Detect which cell encompasses the target text, then output its [X, Y] center coordinate. 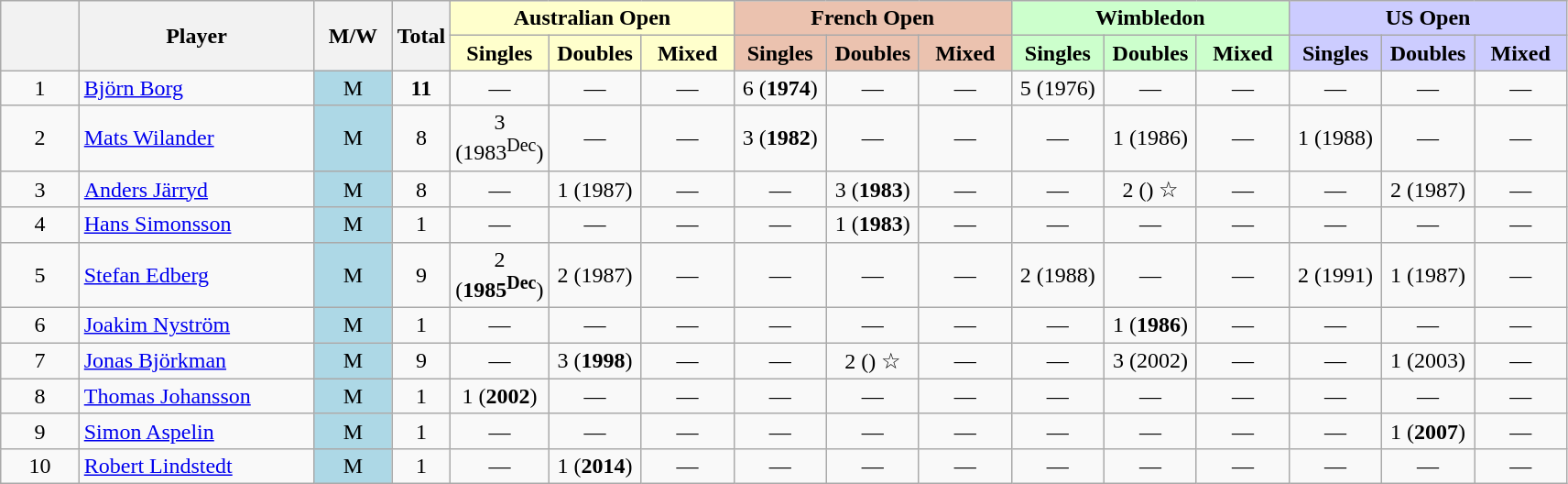
French Open [872, 18]
Jonas Björkman [196, 361]
6 [40, 325]
1 (1988) [1335, 138]
3 (1982) [780, 138]
Björn Borg [196, 88]
US Open [1429, 18]
2 (1988) [1057, 275]
Stefan Edberg [196, 275]
2 (1985Dec) [500, 275]
Joakim Nyström [196, 325]
3 (1998) [595, 361]
4 [40, 225]
3 (1983) [872, 189]
Simon Aspelin [196, 431]
Robert Lindstedt [196, 466]
10 [40, 466]
7 [40, 361]
6 (1974) [780, 88]
Thomas Johansson [196, 396]
3 (2002) [1150, 361]
Total [421, 36]
3 [40, 189]
2 (1991) [1335, 275]
1 (2003) [1429, 361]
1 (2007) [1429, 431]
Wimbledon [1150, 18]
1 (2002) [500, 396]
Anders Järryd [196, 189]
11 [421, 88]
3 (1983Dec) [500, 138]
Hans Simonsson [196, 225]
1 (2014) [595, 466]
5 (1976) [1057, 88]
Australian Open [592, 18]
Mats Wilander [196, 138]
2 [40, 138]
5 [40, 275]
Player [196, 36]
1 (1983) [872, 225]
M/W [354, 36]
